Output the (x, y) coordinate of the center of the cell containing the given text.  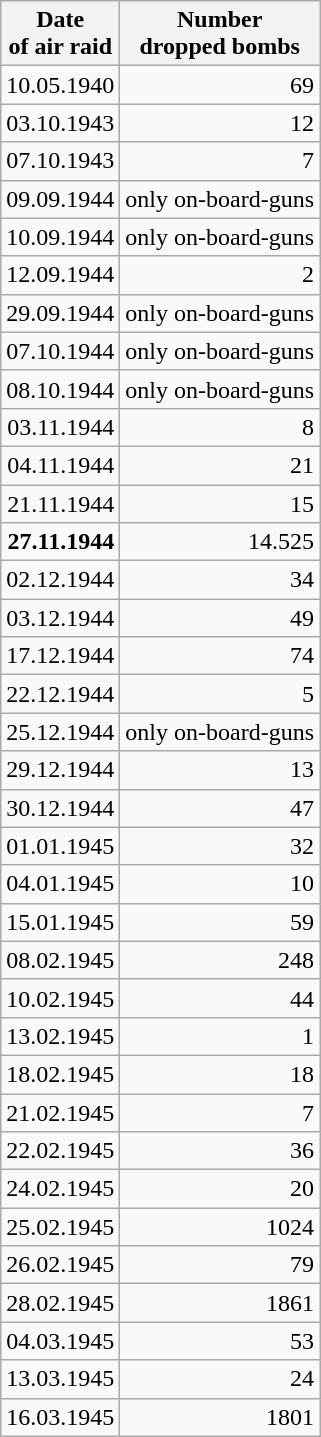
03.10.1943 (60, 123)
30.12.1944 (60, 808)
26.02.1945 (60, 1265)
14.525 (220, 542)
29.09.1944 (60, 313)
08.02.1945 (60, 960)
17.12.1944 (60, 656)
08.10.1944 (60, 389)
44 (220, 998)
24 (220, 1379)
1801 (220, 1417)
Dateof air raid (60, 34)
1861 (220, 1303)
15 (220, 503)
32 (220, 846)
27.11.1944 (60, 542)
25.02.1945 (60, 1227)
10 (220, 884)
1 (220, 1036)
07.10.1944 (60, 351)
04.01.1945 (60, 884)
53 (220, 1341)
21 (220, 465)
12.09.1944 (60, 275)
22.02.1945 (60, 1151)
59 (220, 922)
18.02.1945 (60, 1074)
09.09.1944 (60, 199)
10.05.1940 (60, 85)
07.10.1943 (60, 161)
34 (220, 580)
18 (220, 1074)
13.03.1945 (60, 1379)
36 (220, 1151)
29.12.1944 (60, 770)
47 (220, 808)
03.12.1944 (60, 618)
16.03.1945 (60, 1417)
13 (220, 770)
03.11.1944 (60, 427)
13.02.1945 (60, 1036)
74 (220, 656)
22.12.1944 (60, 694)
01.01.1945 (60, 846)
49 (220, 618)
Numberdropped bombs (220, 34)
79 (220, 1265)
21.02.1945 (60, 1113)
8 (220, 427)
25.12.1944 (60, 732)
04.11.1944 (60, 465)
15.01.1945 (60, 922)
1024 (220, 1227)
69 (220, 85)
24.02.1945 (60, 1189)
28.02.1945 (60, 1303)
10.09.1944 (60, 237)
12 (220, 123)
21.11.1944 (60, 503)
2 (220, 275)
5 (220, 694)
02.12.1944 (60, 580)
10.02.1945 (60, 998)
04.03.1945 (60, 1341)
20 (220, 1189)
248 (220, 960)
